Output the (x, y) coordinate of the center of the cell containing the given text.  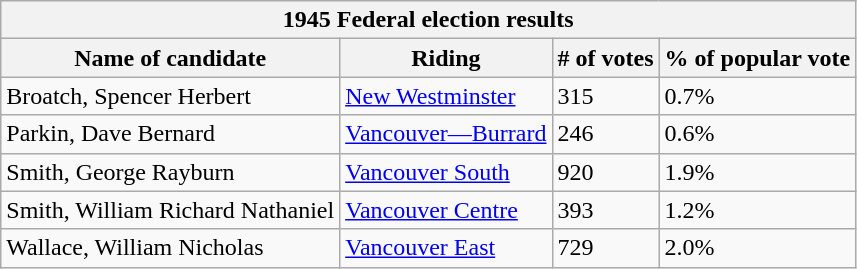
# of votes (606, 58)
729 (606, 248)
Parkin, Dave Bernard (170, 134)
246 (606, 134)
0.7% (758, 96)
315 (606, 96)
Riding (446, 58)
Vancouver Centre (446, 210)
1.9% (758, 172)
Vancouver East (446, 248)
Wallace, William Nicholas (170, 248)
Vancouver—Burrard (446, 134)
2.0% (758, 248)
Name of candidate (170, 58)
0.6% (758, 134)
1.2% (758, 210)
New Westminster (446, 96)
Smith, William Richard Nathaniel (170, 210)
920 (606, 172)
Broatch, Spencer Herbert (170, 96)
1945 Federal election results (428, 20)
Vancouver South (446, 172)
Smith, George Rayburn (170, 172)
393 (606, 210)
% of popular vote (758, 58)
